Provide the (x, y) coordinate of the cell's center where the given text is located.  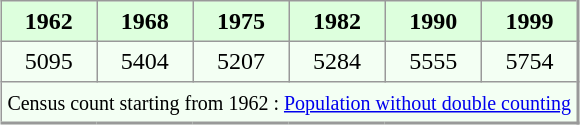
1990 (433, 21)
5555 (433, 61)
1975 (241, 21)
5284 (337, 61)
1968 (145, 21)
5754 (530, 61)
5404 (145, 61)
5095 (49, 61)
1982 (337, 21)
Census count starting from 1962 : Population without double counting (290, 102)
5207 (241, 61)
1999 (530, 21)
1962 (49, 21)
